Search for the cell housing the specified text and yield its (x, y) center coordinate. 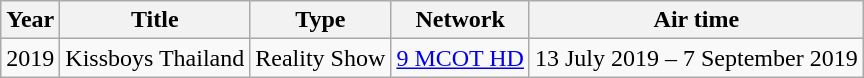
13 July 2019 – 7 September 2019 (696, 58)
9 MCOT HD (460, 58)
Type (320, 20)
Year (30, 20)
Air time (696, 20)
Title (155, 20)
Kissboys Thailand (155, 58)
2019 (30, 58)
Network (460, 20)
Reality Show (320, 58)
